Extract the (x, y) coordinate from the center of the cell holding the provided text.  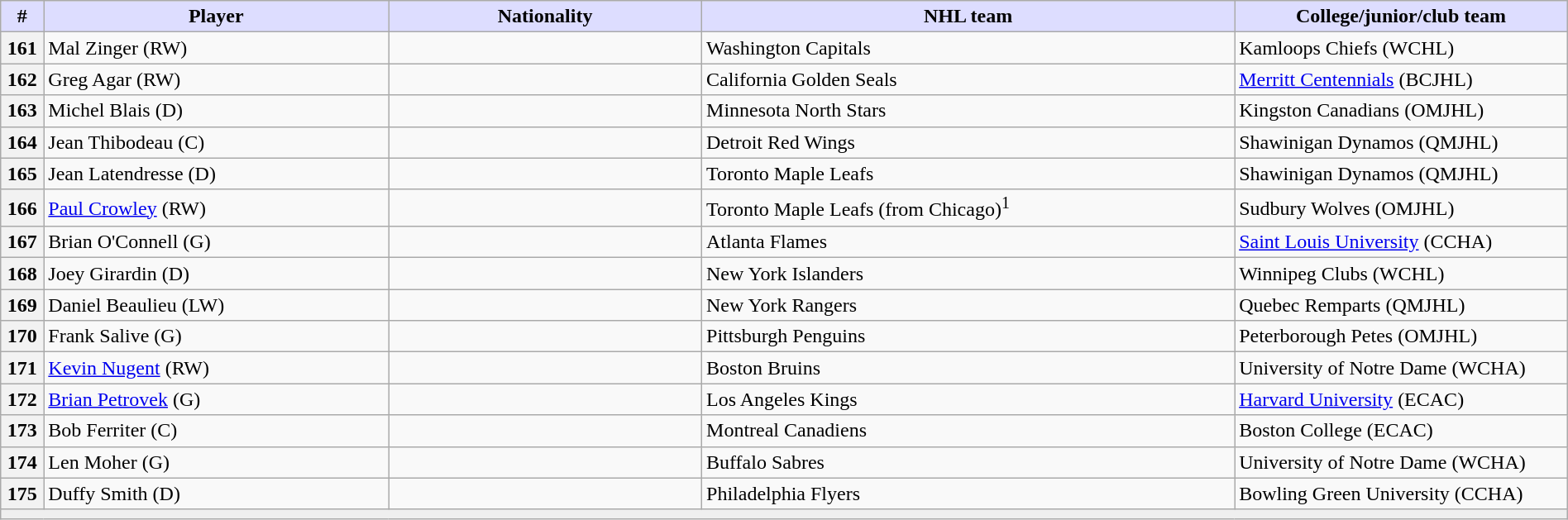
Bowling Green University (CCHA) (1401, 494)
Duffy Smith (D) (217, 494)
Minnesota North Stars (968, 111)
Mal Zinger (RW) (217, 48)
Toronto Maple Leafs (968, 174)
161 (22, 48)
Bob Ferriter (C) (217, 431)
Buffalo Sabres (968, 462)
Paul Crowley (RW) (217, 208)
Washington Capitals (968, 48)
Detroit Red Wings (968, 142)
Montreal Canadiens (968, 431)
Los Angeles Kings (968, 399)
Winnipeg Clubs (WCHL) (1401, 274)
Greg Agar (RW) (217, 79)
Joey Girardin (D) (217, 274)
Player (217, 17)
Boston College (ECAC) (1401, 431)
Saint Louis University (CCHA) (1401, 242)
Brian Petrovek (G) (217, 399)
Atlanta Flames (968, 242)
169 (22, 305)
174 (22, 462)
Jean Thibodeau (C) (217, 142)
Kamloops Chiefs (WCHL) (1401, 48)
164 (22, 142)
NHL team (968, 17)
Nationality (546, 17)
California Golden Seals (968, 79)
Michel Blais (D) (217, 111)
Brian O'Connell (G) (217, 242)
163 (22, 111)
Merritt Centennials (BCJHL) (1401, 79)
Kevin Nugent (RW) (217, 368)
Toronto Maple Leafs (from Chicago)1 (968, 208)
College/junior/club team (1401, 17)
Pittsburgh Penguins (968, 336)
Philadelphia Flyers (968, 494)
162 (22, 79)
Boston Bruins (968, 368)
Sudbury Wolves (OMJHL) (1401, 208)
167 (22, 242)
Quebec Remparts (QMJHL) (1401, 305)
Kingston Canadians (OMJHL) (1401, 111)
168 (22, 274)
Peterborough Petes (OMJHL) (1401, 336)
# (22, 17)
Jean Latendresse (D) (217, 174)
New York Rangers (968, 305)
166 (22, 208)
Harvard University (ECAC) (1401, 399)
170 (22, 336)
175 (22, 494)
172 (22, 399)
171 (22, 368)
165 (22, 174)
173 (22, 431)
Frank Salive (G) (217, 336)
New York Islanders (968, 274)
Len Moher (G) (217, 462)
Daniel Beaulieu (LW) (217, 305)
